Return the [X, Y] coordinate for the center point of the cell that contains the specified text.  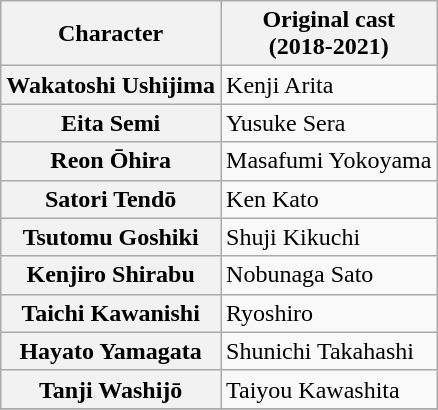
Ryoshiro [329, 313]
Kenji Arita [329, 85]
Character [111, 34]
Shuji Kikuchi [329, 237]
Satori Tendō [111, 199]
Yusuke Sera [329, 123]
Masafumi Yokoyama [329, 161]
Nobunaga Sato [329, 275]
Kenjiro Shirabu [111, 275]
Shunichi Takahashi [329, 351]
Ken Kato [329, 199]
Tsutomu Goshiki [111, 237]
Taiyou Kawashita [329, 389]
Eita Semi [111, 123]
Reon Ōhira [111, 161]
Original cast(2018-2021) [329, 34]
Wakatoshi Ushijima [111, 85]
Taichi Kawanishi [111, 313]
Hayato Yamagata [111, 351]
Tanji Washijō [111, 389]
